Scan for the cell matching the given text and deliver its [X, Y] coordinate at center. 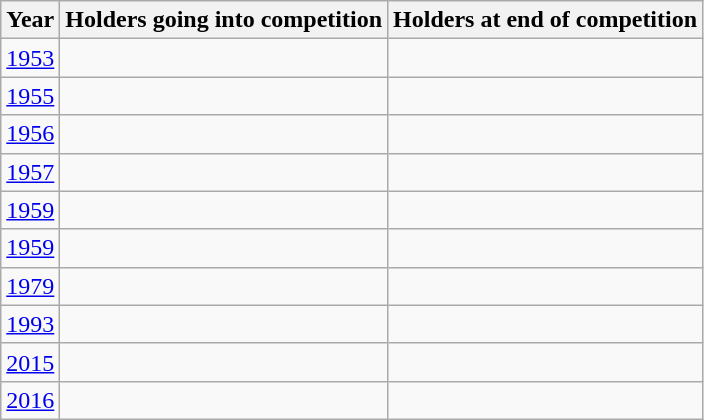
Holders going into competition [224, 20]
1953 [30, 58]
1955 [30, 96]
2015 [30, 362]
1993 [30, 324]
1956 [30, 134]
1979 [30, 286]
Holders at end of competition [546, 20]
1957 [30, 172]
Year [30, 20]
2016 [30, 400]
